Search for the cell housing the specified text and yield its (X, Y) center coordinate. 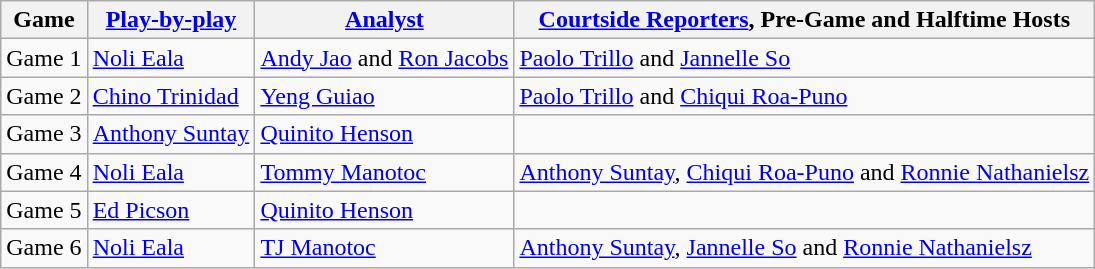
Yeng Guiao (384, 96)
Paolo Trillo and Jannelle So (804, 58)
Game 3 (44, 134)
Anthony Suntay, Chiqui Roa-Puno and Ronnie Nathanielsz (804, 172)
Ed Picson (171, 210)
Game 1 (44, 58)
Chino Trinidad (171, 96)
Game 2 (44, 96)
Anthony Suntay (171, 134)
Analyst (384, 20)
Courtside Reporters, Pre-Game and Halftime Hosts (804, 20)
Game 6 (44, 248)
Play-by-play (171, 20)
Anthony Suntay, Jannelle So and Ronnie Nathanielsz (804, 248)
Game (44, 20)
Paolo Trillo and Chiqui Roa-Puno (804, 96)
Game 4 (44, 172)
Andy Jao and Ron Jacobs (384, 58)
Game 5 (44, 210)
TJ Manotoc (384, 248)
Tommy Manotoc (384, 172)
